Identify which cell holds the provided text, then report its (x, y) central coordinate. 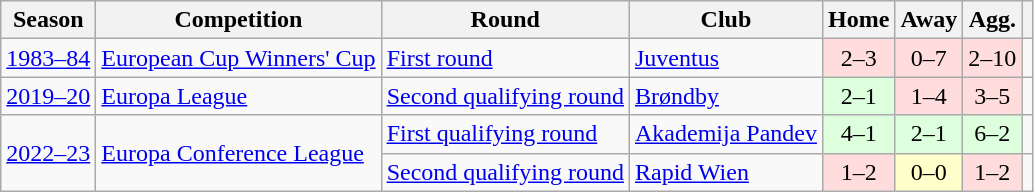
4–1 (858, 134)
Agg. (992, 20)
Competition (238, 20)
0–0 (929, 172)
2–3 (858, 58)
Club (726, 20)
Away (929, 20)
3–5 (992, 96)
European Cup Winners' Cup (238, 58)
Home (858, 20)
Season (48, 20)
Round (505, 20)
Akademija Pandev (726, 134)
First round (505, 58)
Juventus (726, 58)
Europa Conference League (238, 153)
1–4 (929, 96)
First qualifying round (505, 134)
2022–23 (48, 153)
Europa League (238, 96)
Rapid Wien (726, 172)
2–10 (992, 58)
Brøndby (726, 96)
1983–84 (48, 58)
2019–20 (48, 96)
6–2 (992, 134)
0–7 (929, 58)
